Locate the cell with the specified text and output its [X, Y] center coordinate. 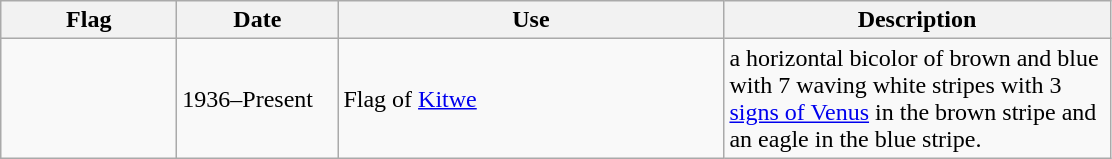
Description [917, 20]
a horizontal bicolor of brown and blue with 7 waving white stripes with 3 signs of Venus in the brown stripe and an eagle in the blue stripe. [917, 98]
Date [258, 20]
Use [531, 20]
Flag of Kitwe [531, 98]
Flag [89, 20]
1936–Present [258, 98]
